Output the [X, Y] coordinate of the center of the cell containing the given text.  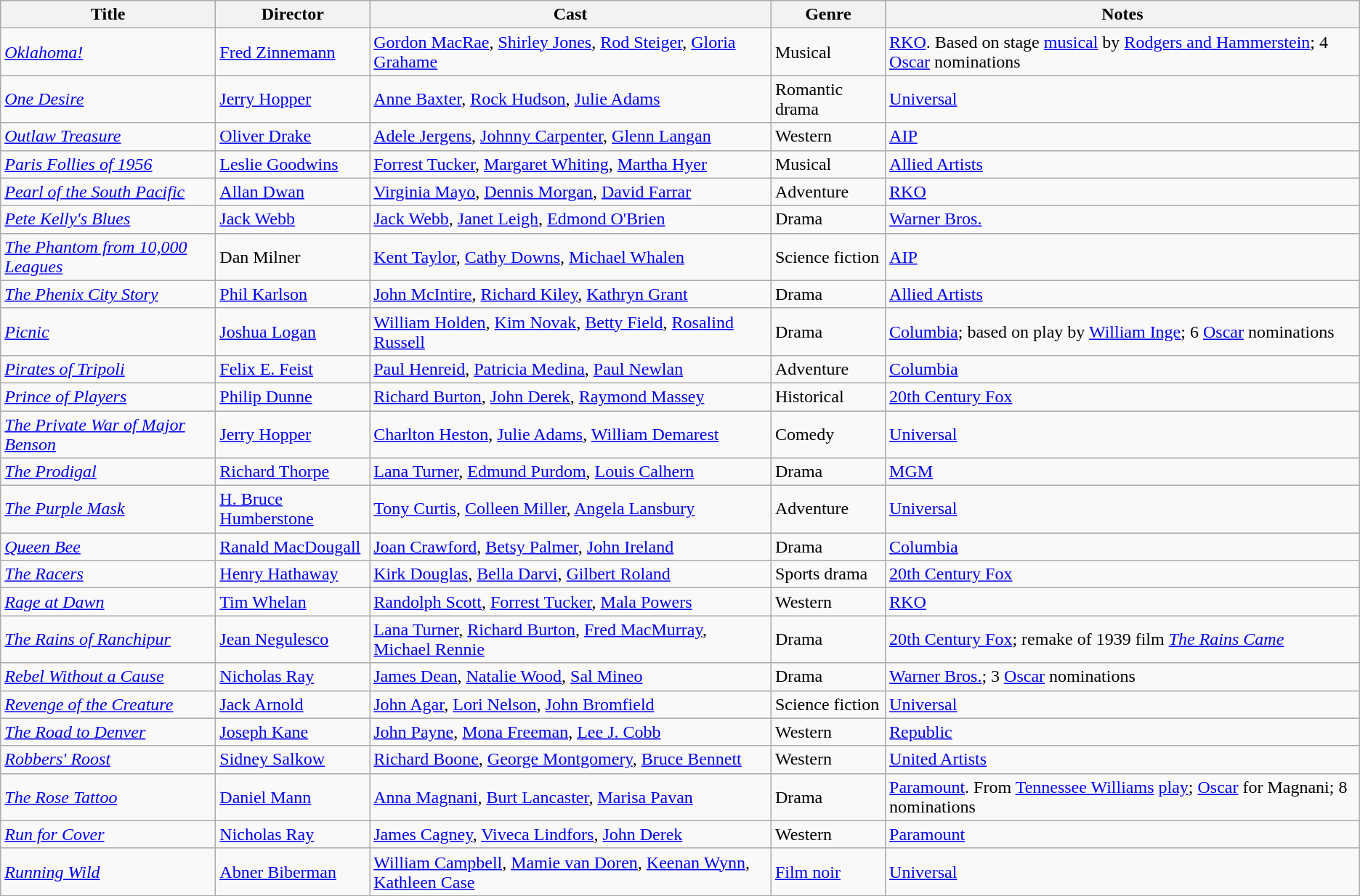
The Rains of Ranchipur [108, 639]
Romantic drama [828, 99]
Columbia; based on play by William Inge; 6 Oscar nominations [1123, 331]
Joshua Logan [293, 331]
John Payne, Mona Freeman, Lee J. Cobb [571, 732]
MGM [1123, 472]
The Phenix City Story [108, 294]
Revenge of the Creature [108, 704]
Richard Thorpe [293, 472]
20th Century Fox; remake of 1939 film The Rains Came [1123, 639]
Jack Arnold [293, 704]
United Artists [1123, 759]
Paramount. From Tennessee Williams play; Oscar for Magnani; 8 nominations [1123, 797]
Gordon MacRae, Shirley Jones, Rod Steiger, Gloria Grahame [571, 52]
Anna Magnani, Burt Lancaster, Marisa Pavan [571, 797]
Lana Turner, Richard Burton, Fred MacMurray, Michael Rennie [571, 639]
Notes [1123, 15]
Henry Hathaway [293, 574]
Jean Negulesco [293, 639]
Philip Dunne [293, 396]
Warner Bros. [1123, 219]
Phil Karlson [293, 294]
Allan Dwan [293, 192]
Kent Taylor, Cathy Downs, Michael Whalen [571, 257]
Charlton Heston, Julie Adams, William Demarest [571, 434]
Abner Biberman [293, 871]
Joan Crawford, Betsy Palmer, John Ireland [571, 547]
Felix E. Feist [293, 369]
Paul Henreid, Patricia Medina, Paul Newlan [571, 369]
Pearl of the South Pacific [108, 192]
RKO. Based on stage musical by Rodgers and Hammerstein; 4 Oscar nominations [1123, 52]
Cast [571, 15]
Forrest Tucker, Margaret Whiting, Martha Hyer [571, 164]
Robbers' Roost [108, 759]
The Prodigal [108, 472]
Sports drama [828, 574]
Fred Zinnemann [293, 52]
Running Wild [108, 871]
Film noir [828, 871]
Richard Boone, George Montgomery, Bruce Bennett [571, 759]
Jack Webb, Janet Leigh, Edmond O'Brien [571, 219]
One Desire [108, 99]
Historical [828, 396]
The Private War of Major Benson [108, 434]
Republic [1123, 732]
Jack Webb [293, 219]
Warner Bros.; 3 Oscar nominations [1123, 677]
Pirates of Tripoli [108, 369]
James Dean, Natalie Wood, Sal Mineo [571, 677]
Kirk Douglas, Bella Darvi, Gilbert Roland [571, 574]
Paramount [1123, 834]
Pete Kelly's Blues [108, 219]
Rage at Dawn [108, 602]
The Racers [108, 574]
Anne Baxter, Rock Hudson, Julie Adams [571, 99]
Rebel Without a Cause [108, 677]
Genre [828, 15]
Lana Turner, Edmund Purdom, Louis Calhern [571, 472]
The Road to Denver [108, 732]
H. Bruce Humberstone [293, 510]
James Cagney, Viveca Lindfors, John Derek [571, 834]
John McIntire, Richard Kiley, Kathryn Grant [571, 294]
The Phantom from 10,000 Leagues [108, 257]
William Holden, Kim Novak, Betty Field, Rosalind Russell [571, 331]
Ranald MacDougall [293, 547]
Randolph Scott, Forrest Tucker, Mala Powers [571, 602]
Virginia Mayo, Dennis Morgan, David Farrar [571, 192]
Paris Follies of 1956 [108, 164]
Oklahoma! [108, 52]
Title [108, 15]
Richard Burton, John Derek, Raymond Massey [571, 396]
Tim Whelan [293, 602]
Comedy [828, 434]
Daniel Mann [293, 797]
Prince of Players [108, 396]
Oliver Drake [293, 137]
Picnic [108, 331]
John Agar, Lori Nelson, John Bromfield [571, 704]
Dan Milner [293, 257]
Tony Curtis, Colleen Miller, Angela Lansbury [571, 510]
Run for Cover [108, 834]
Director [293, 15]
Sidney Salkow [293, 759]
Queen Bee [108, 547]
Joseph Kane [293, 732]
Adele Jergens, Johnny Carpenter, Glenn Langan [571, 137]
William Campbell, Mamie van Doren, Keenan Wynn, Kathleen Case [571, 871]
The Purple Mask [108, 510]
Outlaw Treasure [108, 137]
Leslie Goodwins [293, 164]
The Rose Tattoo [108, 797]
